Find where the given text appears and provide that cell's center as (X, Y) coordinate. 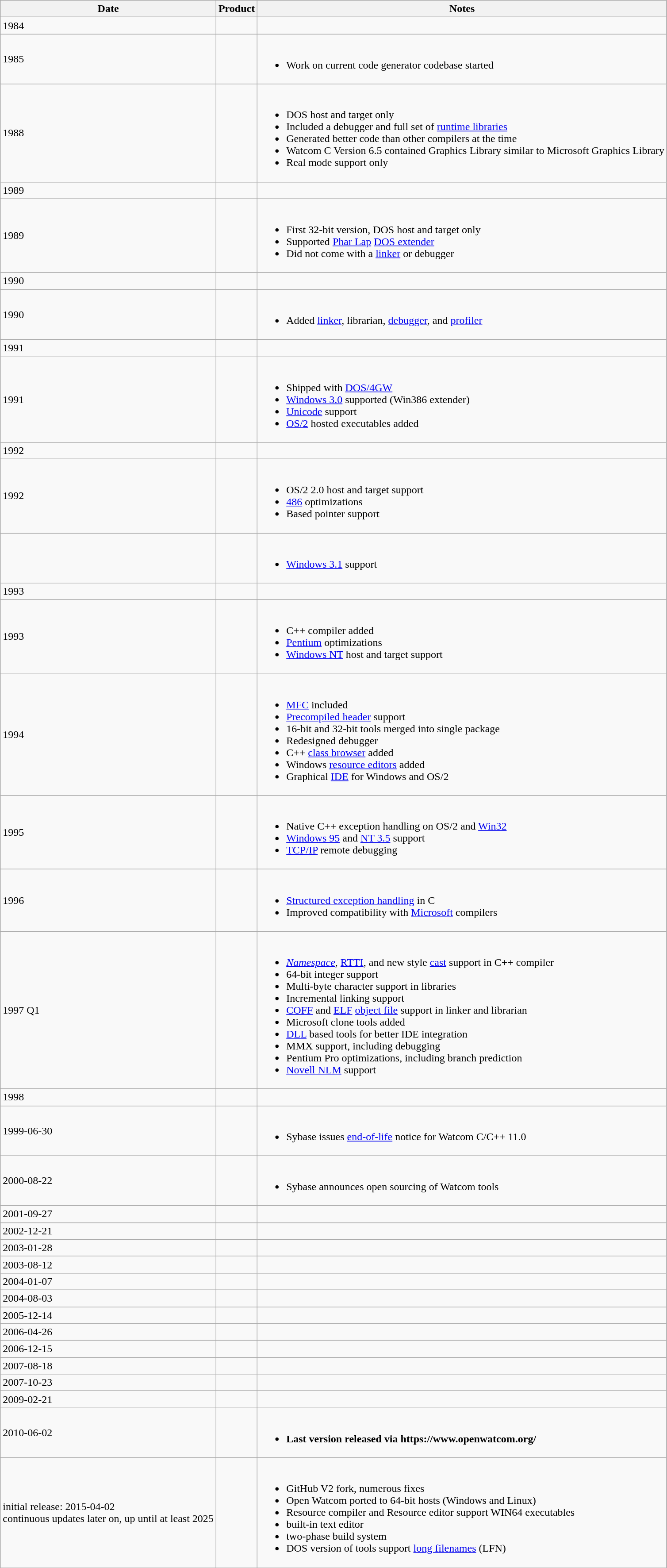
1984 (108, 26)
2000-08-22 (108, 1180)
Sybase announces open sourcing of Watcom tools (462, 1180)
Last version released via https://www.openwatcom.org/ (462, 1433)
Product (236, 9)
Native C++ exception handling on OS/2 and Win32Windows 95 and NT 3.5 supportTCP/IP remote debugging (462, 833)
2003-01-28 (108, 1248)
2005-12-14 (108, 1315)
Windows 3.1 support (462, 557)
2003-08-12 (108, 1264)
OS/2 2.0 host and target support486 optimizationsBased pointer support (462, 496)
First 32-bit version, DOS host and target onlySupported Phar Lap DOS extenderDid not come with a linker or debugger (462, 235)
initial release: 2015-04-02continuous updates later on, up until at least 2025 (108, 1513)
Work on current code generator codebase started (462, 59)
Sybase issues end-of-life notice for Watcom C/C++ 11.0 (462, 1131)
1999-06-30 (108, 1131)
1996 (108, 900)
Added linker, librarian, debugger, and profiler (462, 314)
C++ compiler addedPentium optimizationsWindows NT host and target support (462, 637)
2001-09-27 (108, 1214)
1997 Q1 (108, 1010)
2007-10-23 (108, 1383)
Shipped with DOS/4GWWindows 3.0 supported (Win386 extender)Unicode supportOS/2 hosted executables added (462, 399)
1988 (108, 133)
Date (108, 9)
1985 (108, 59)
Structured exception handling in CImproved compatibility with Microsoft compilers (462, 900)
2010-06-02 (108, 1433)
2004-01-07 (108, 1281)
1994 (108, 734)
1998 (108, 1097)
2007-08-18 (108, 1366)
2002-12-21 (108, 1231)
2009-02-21 (108, 1399)
Notes (462, 9)
2006-04-26 (108, 1332)
1995 (108, 833)
2004-08-03 (108, 1298)
2006-12-15 (108, 1349)
